Return (x, y) of the center of cell containing provided text 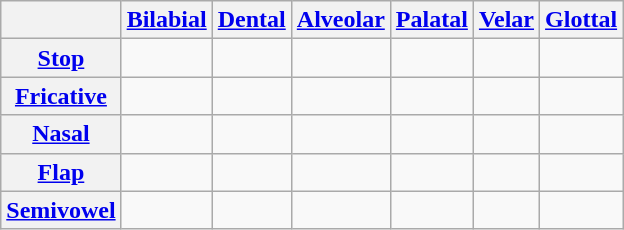
Stop (61, 58)
Dental (252, 20)
Glottal (582, 20)
Nasal (61, 134)
Velar (506, 20)
Semivowel (61, 210)
Flap (61, 172)
Palatal (432, 20)
Fricative (61, 96)
Alveolar (340, 20)
Bilabial (166, 20)
